Pinpoint the cell where the given text exists, returning its (X, Y) midpoint coordinate. 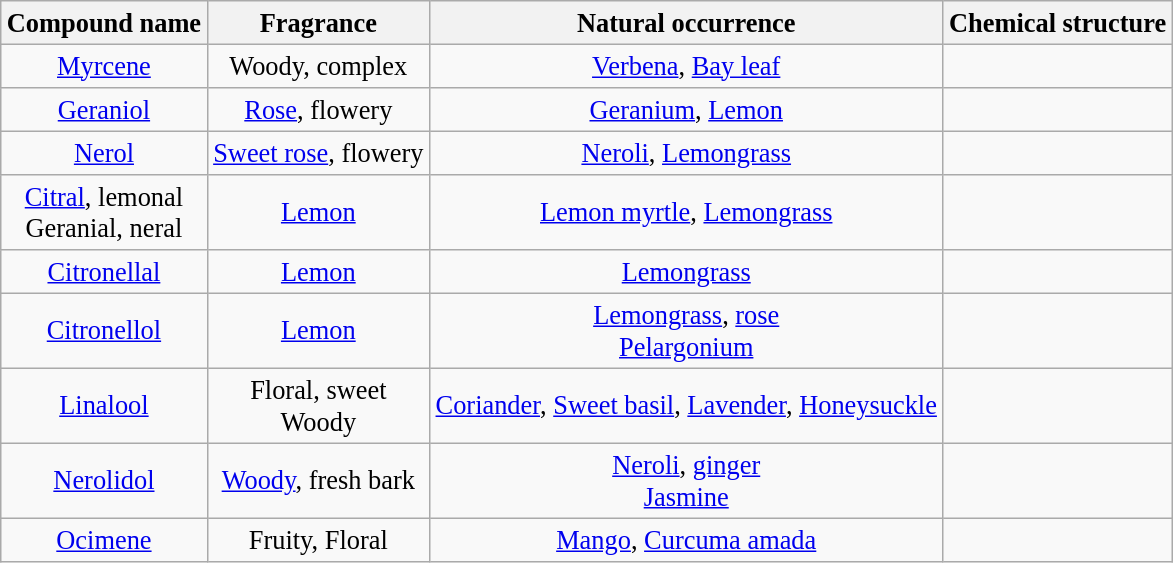
Neroli, Lemongrass (686, 153)
Citral, lemonal Geranial, neral (104, 212)
Citronellal (104, 272)
Sweet rose, flowery (318, 153)
Lemon myrtle, Lemongrass (686, 212)
Ocimene (104, 540)
Natural occurrence (686, 22)
Mango, Curcuma amada (686, 540)
Myrcene (104, 66)
Woody, complex (318, 66)
Compound name (104, 22)
Coriander, Sweet basil, Lavender, Honeysuckle (686, 406)
Citronellol (104, 330)
Fragrance (318, 22)
Rose, flowery (318, 109)
Lemongrass, rose Pelargonium (686, 330)
Floral, sweet Woody (318, 406)
Nerolidol (104, 480)
Fruity, Floral (318, 540)
Neroli, ginger Jasmine (686, 480)
Lemongrass (686, 272)
Chemical structure (1058, 22)
Woody, fresh bark (318, 480)
Nerol (104, 153)
Linalool (104, 406)
Verbena, Bay leaf (686, 66)
Geranium, Lemon (686, 109)
Geraniol (104, 109)
